Scan for the cell matching the given text and deliver its (x, y) coordinate at center. 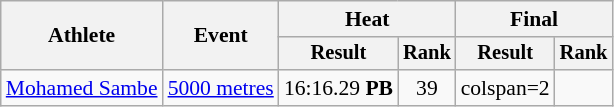
39 (427, 88)
5000 metres (221, 88)
Heat (368, 19)
16:16.29 PB (338, 88)
Final (534, 19)
colspan=2 (506, 88)
Event (221, 36)
Mohamed Sambe (82, 88)
Athlete (82, 36)
